Output the (x, y) coordinate of the center of the cell containing the given text.  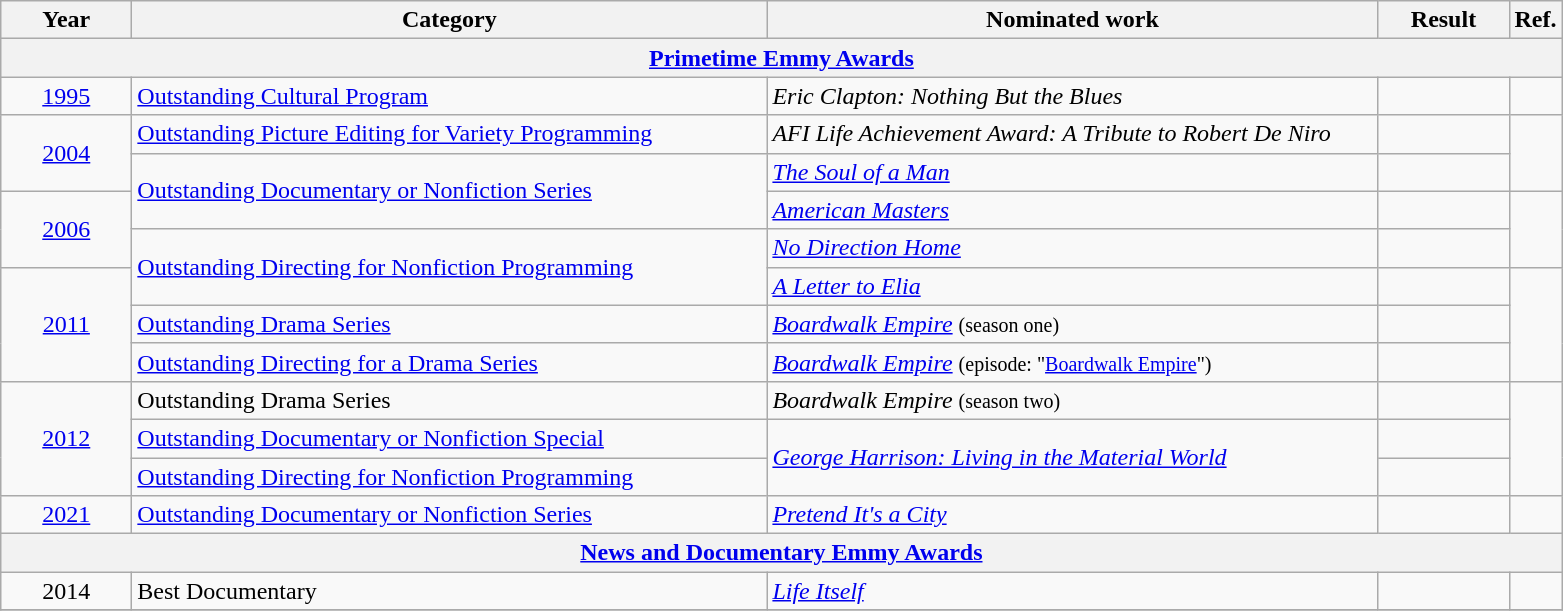
AFI Life Achievement Award: A Tribute to Robert De Niro (1072, 134)
Eric Clapton: Nothing But the Blues (1072, 96)
2011 (66, 324)
2004 (66, 153)
Boardwalk Empire (episode: "Boardwalk Empire") (1072, 362)
Result (1444, 20)
American Masters (1072, 210)
Ref. (1536, 20)
Best Documentary (450, 591)
2006 (66, 229)
News and Documentary Emmy Awards (782, 553)
2014 (66, 591)
The Soul of a Man (1072, 172)
Category (450, 20)
2012 (66, 438)
Outstanding Directing for a Drama Series (450, 362)
2021 (66, 515)
Outstanding Documentary or Nonfiction Special (450, 438)
George Harrison: Living in the Material World (1072, 457)
Primetime Emmy Awards (782, 58)
Nominated work (1072, 20)
Outstanding Cultural Program (450, 96)
1995 (66, 96)
Life Itself (1072, 591)
Pretend It's a City (1072, 515)
Year (66, 20)
No Direction Home (1072, 248)
Outstanding Picture Editing for Variety Programming (450, 134)
A Letter to Elia (1072, 286)
Boardwalk Empire (season one) (1072, 324)
Boardwalk Empire (season two) (1072, 400)
